Detect which cell encompasses the target text, then output its [X, Y] center coordinate. 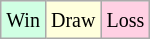
Draw [72, 20]
Win [24, 20]
Loss [126, 20]
